Identify which cell holds the provided text, then report its (x, y) central coordinate. 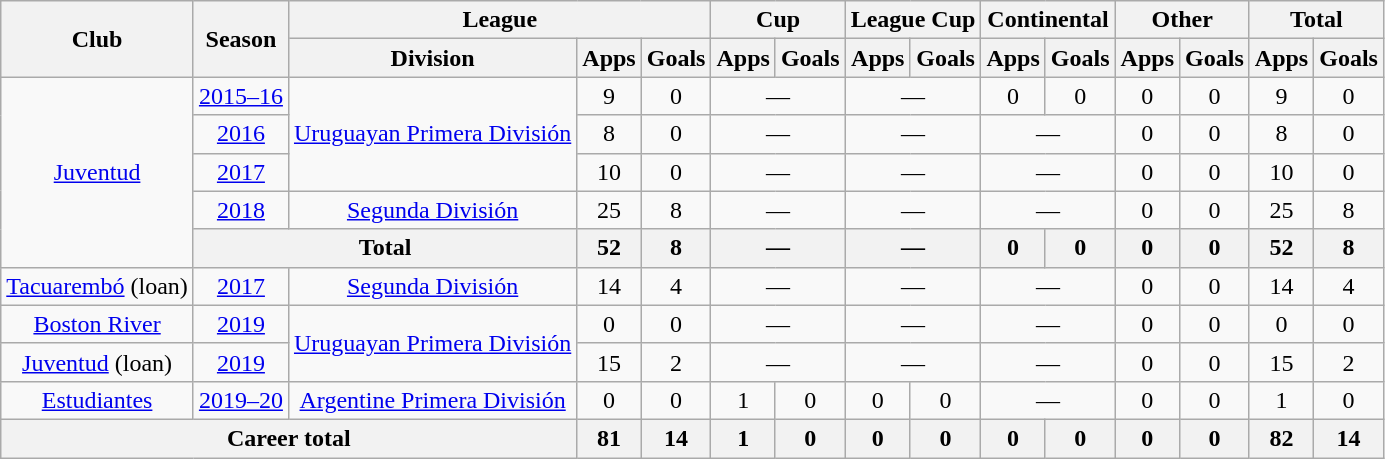
Club (98, 39)
Division (432, 58)
Season (240, 39)
Other (1182, 20)
Juventud (98, 172)
Estudiantes (98, 400)
81 (609, 438)
Boston River (98, 324)
Argentine Primera División (432, 400)
2016 (240, 134)
Career total (289, 438)
League Cup (913, 20)
Tacuarembó (loan) (98, 286)
Juventud (loan) (98, 362)
2015–16 (240, 96)
2019–20 (240, 400)
82 (1281, 438)
Continental (1048, 20)
Cup (778, 20)
2018 (240, 210)
League (500, 20)
